Determine the (X, Y) coordinate at the center of the cell enclosing the given text.  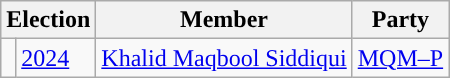
Party (400, 20)
Election (48, 20)
2024 (56, 58)
Member (224, 20)
Khalid Maqbool Siddiqui (224, 58)
MQM–P (400, 58)
